Scan for the cell matching the given text and deliver its (x, y) coordinate at center. 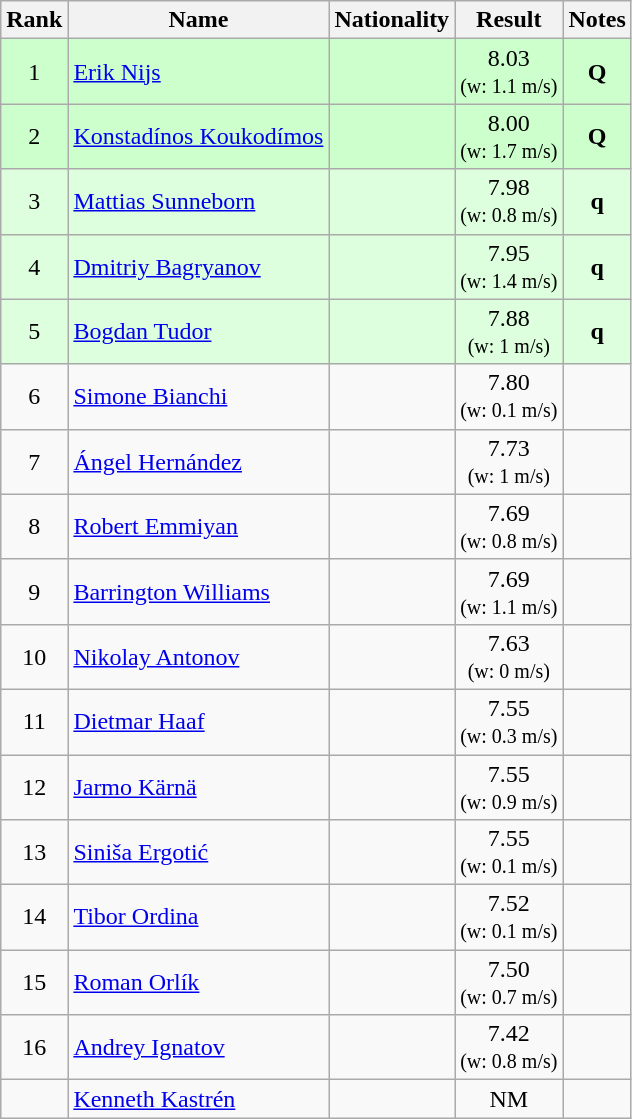
7.98(w: 0.8 m/s) (509, 202)
11 (34, 722)
14 (34, 918)
Mattias Sunneborn (198, 202)
Dietmar Haaf (198, 722)
5 (34, 332)
7.55(w: 0.3 m/s) (509, 722)
1 (34, 72)
Andrey Ignatov (198, 1048)
Siniša Ergotić (198, 852)
Nationality (392, 20)
10 (34, 656)
Erik Nijs (198, 72)
Jarmo Kärnä (198, 786)
Bogdan Tudor (198, 332)
8.00(w: 1.7 m/s) (509, 136)
4 (34, 266)
7.80(w: 0.1 m/s) (509, 396)
Rank (34, 20)
Konstadínos Koukodímos (198, 136)
Result (509, 20)
7.52(w: 0.1 m/s) (509, 918)
7.50(w: 0.7 m/s) (509, 982)
Simone Bianchi (198, 396)
Roman Orlík (198, 982)
7.63(w: 0 m/s) (509, 656)
7.55(w: 0.1 m/s) (509, 852)
Robert Emmiyan (198, 526)
Notes (597, 20)
6 (34, 396)
16 (34, 1048)
7.69(w: 0.8 m/s) (509, 526)
Tibor Ordina (198, 918)
Nikolay Antonov (198, 656)
7 (34, 462)
2 (34, 136)
Dmitriy Bagryanov (198, 266)
Kenneth Kastrén (198, 1099)
7.69(w: 1.1 m/s) (509, 592)
12 (34, 786)
9 (34, 592)
7.88(w: 1 m/s) (509, 332)
15 (34, 982)
7.42(w: 0.8 m/s) (509, 1048)
7.55(w: 0.9 m/s) (509, 786)
Barrington Williams (198, 592)
8.03(w: 1.1 m/s) (509, 72)
Name (198, 20)
3 (34, 202)
7.73(w: 1 m/s) (509, 462)
Ángel Hernández (198, 462)
13 (34, 852)
NM (509, 1099)
7.95(w: 1.4 m/s) (509, 266)
8 (34, 526)
